Scan for the cell matching the given text and deliver its [X, Y] coordinate at center. 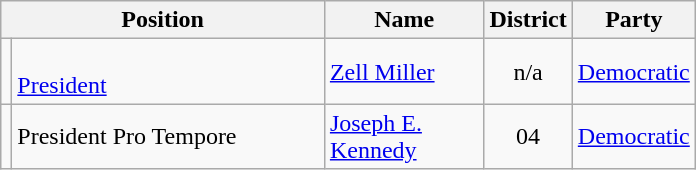
District [528, 20]
President [168, 72]
Party [634, 20]
Zell Miller [404, 72]
04 [528, 136]
Name [404, 20]
Position [163, 20]
n/a [528, 72]
President Pro Tempore [168, 136]
Joseph E. Kennedy [404, 136]
